Extract the [x, y] coordinate from the center of the cell holding the provided text.  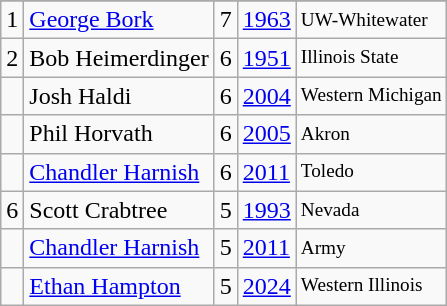
Bob Heimerdinger [119, 58]
Josh Haldi [119, 96]
George Bork [119, 20]
1993 [266, 210]
UW-Whitewater [371, 20]
Akron [371, 134]
2005 [266, 134]
Western Illinois [371, 286]
Army [371, 248]
7 [226, 20]
1963 [266, 20]
Western Michigan [371, 96]
Nevada [371, 210]
2024 [266, 286]
2 [12, 58]
Phil Horvath [119, 134]
1 [12, 20]
Scott Crabtree [119, 210]
Illinois State [371, 58]
2004 [266, 96]
Ethan Hampton [119, 286]
1951 [266, 58]
Toledo [371, 172]
